Capture the cell that displays the provided text and extract its (X, Y) central coordinate. 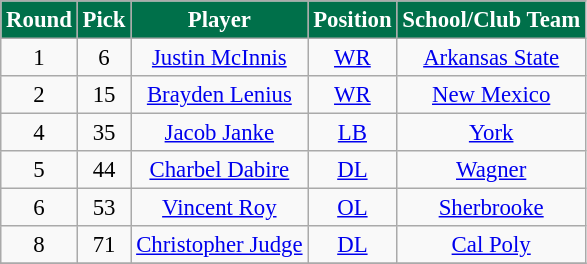
53 (104, 208)
York (491, 133)
Vincent Roy (220, 208)
Pick (104, 20)
5 (39, 170)
Position (352, 20)
Round (39, 20)
Sherbrooke (491, 208)
15 (104, 95)
OL (352, 208)
Cal Poly (491, 245)
4 (39, 133)
Wagner (491, 170)
New Mexico (491, 95)
Player (220, 20)
Jacob Janke (220, 133)
8 (39, 245)
Arkansas State (491, 58)
71 (104, 245)
2 (39, 95)
44 (104, 170)
School/Club Team (491, 20)
Justin McInnis (220, 58)
1 (39, 58)
Brayden Lenius (220, 95)
35 (104, 133)
LB (352, 133)
Charbel Dabire (220, 170)
Christopher Judge (220, 245)
